Return [X, Y] of the center of cell containing provided text 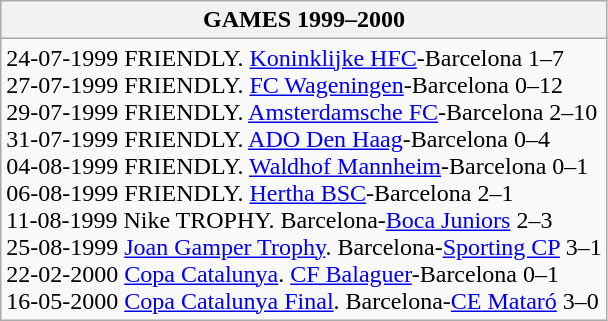
GAMES 1999–2000 [304, 20]
